From the cell containing the given text, extract its center point as [x, y] coordinate. 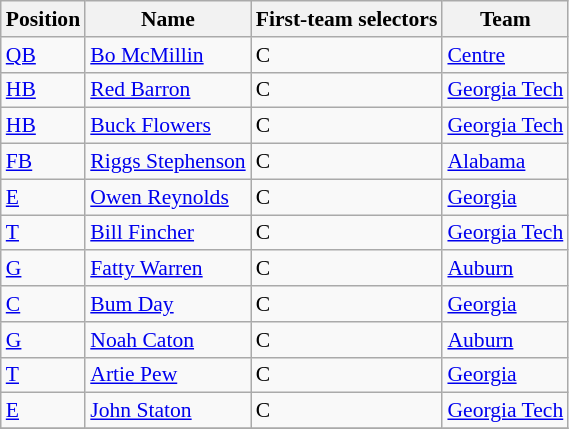
Bum Day [168, 304]
QB [43, 55]
Riggs Stephenson [168, 162]
Bill Fincher [168, 233]
Red Barron [168, 90]
Buck Flowers [168, 126]
Name [168, 19]
Noah Caton [168, 340]
Team [505, 19]
Owen Reynolds [168, 197]
Bo McMillin [168, 55]
First-team selectors [347, 19]
Centre [505, 55]
Position [43, 19]
Alabama [505, 162]
Fatty Warren [168, 269]
Artie Pew [168, 375]
John Staton [168, 411]
FB [43, 162]
